Pinpoint the cell where the given text exists, returning its (x, y) midpoint coordinate. 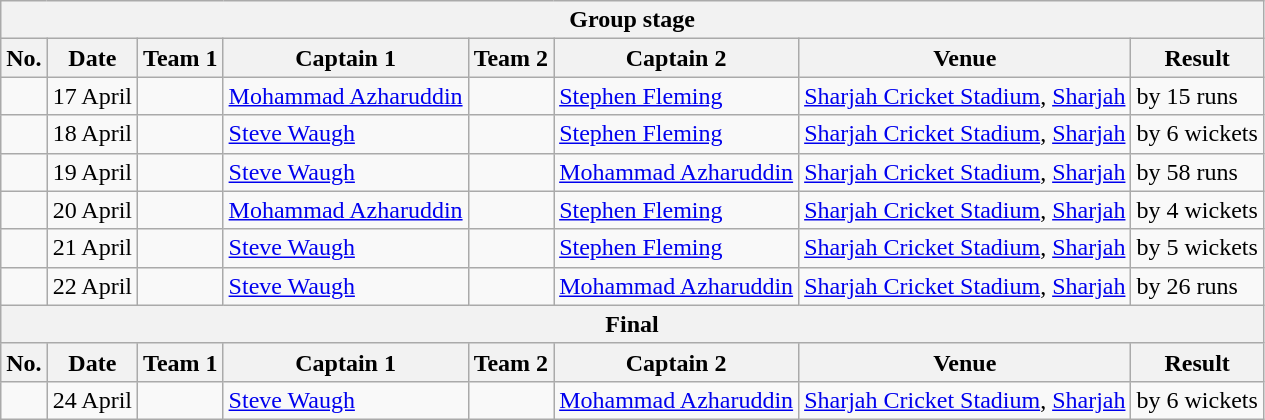
Group stage (632, 20)
by 4 wickets (1197, 210)
24 April (92, 400)
21 April (92, 248)
18 April (92, 134)
Final (632, 324)
by 15 runs (1197, 96)
by 26 runs (1197, 286)
by 5 wickets (1197, 248)
20 April (92, 210)
17 April (92, 96)
by 58 runs (1197, 172)
19 April (92, 172)
22 April (92, 286)
